Detect which cell encompasses the target text, then output its (X, Y) center coordinate. 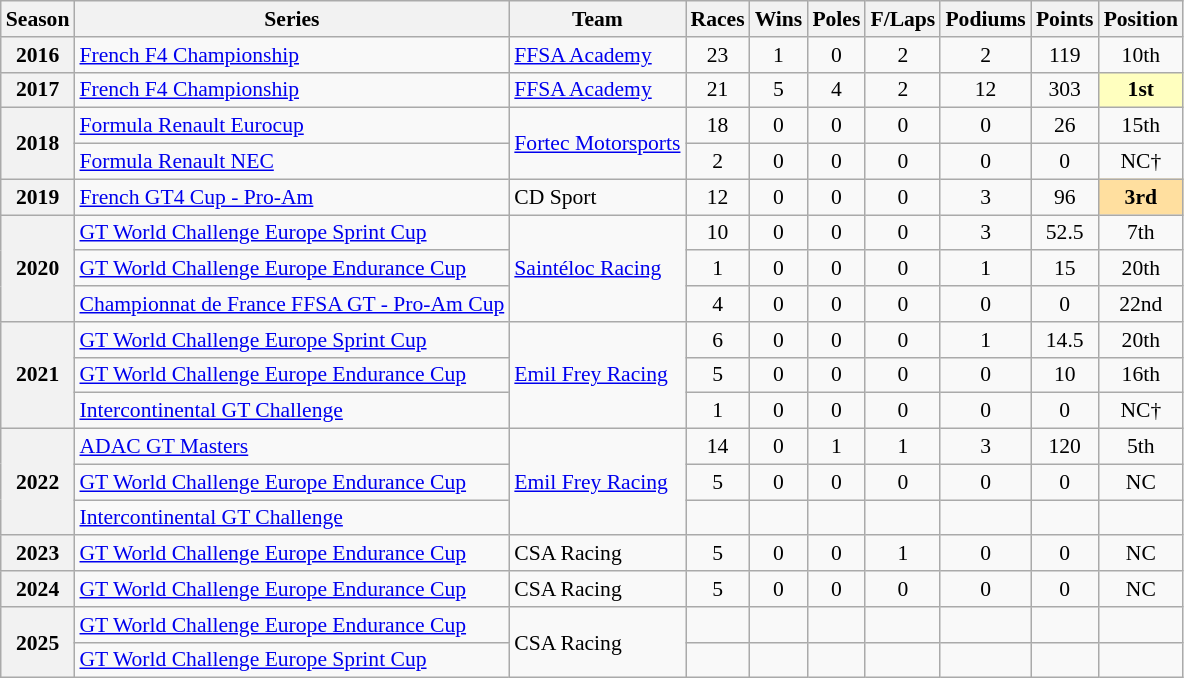
Formula Renault NEC (292, 162)
2019 (38, 197)
Formula Renault Eurocup (292, 126)
10th (1141, 55)
2024 (38, 589)
2023 (38, 554)
26 (1065, 126)
119 (1065, 55)
15th (1141, 126)
18 (718, 126)
Championnat de France FFSA GT - Pro-Am Cup (292, 304)
14 (718, 447)
5th (1141, 447)
Fortec Motorsports (597, 144)
96 (1065, 197)
2022 (38, 482)
Points (1065, 19)
Series (292, 19)
Podiums (986, 19)
22nd (1141, 304)
French GT4 Cup - Pro-Am (292, 197)
2021 (38, 376)
2025 (38, 642)
ADAC GT Masters (292, 447)
303 (1065, 90)
CD Sport (597, 197)
Position (1141, 19)
3rd (1141, 197)
F/Laps (902, 19)
1st (1141, 90)
2020 (38, 268)
Season (38, 19)
6 (718, 340)
14.5 (1065, 340)
52.5 (1065, 233)
21 (718, 90)
23 (718, 55)
Saintéloc Racing (597, 268)
Poles (836, 19)
120 (1065, 447)
2018 (38, 144)
15 (1065, 269)
2016 (38, 55)
16th (1141, 375)
Wins (779, 19)
2017 (38, 90)
Races (718, 19)
Team (597, 19)
7th (1141, 233)
